Provide the [X, Y] coordinate of the cell's center where the given text is located.  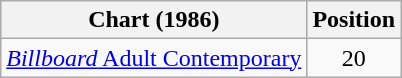
Position [354, 20]
20 [354, 58]
Chart (1986) [154, 20]
Billboard Adult Contemporary [154, 58]
